Find where the given text appears and provide that cell's center as [X, Y] coordinate. 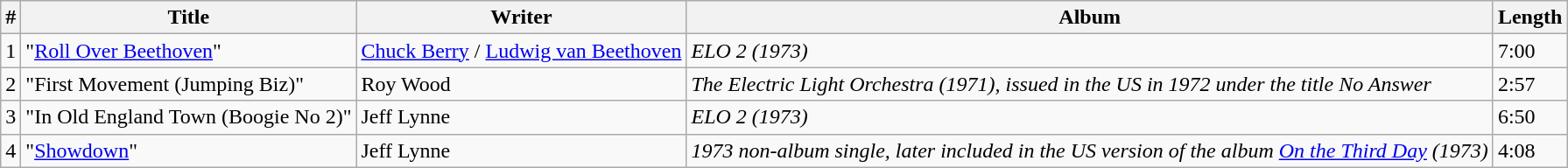
Length [1529, 17]
"In Old England Town (Boogie No 2)" [189, 117]
Title [189, 17]
The Electric Light Orchestra (1971), issued in the US in 1972 under the title No Answer [1089, 84]
4:08 [1529, 150]
"Roll Over Beethoven" [189, 51]
# [11, 17]
7:00 [1529, 51]
"First Movement (Jumping Biz)" [189, 84]
2:57 [1529, 84]
1973 non-album single, later included in the US version of the album On the Third Day (1973) [1089, 150]
Writer [522, 17]
4 [11, 150]
Chuck Berry / Ludwig van Beethoven [522, 51]
1 [11, 51]
2 [11, 84]
6:50 [1529, 117]
"Showdown" [189, 150]
3 [11, 117]
Album [1089, 17]
Roy Wood [522, 84]
